Capture the cell that displays the provided text and extract its [x, y] central coordinate. 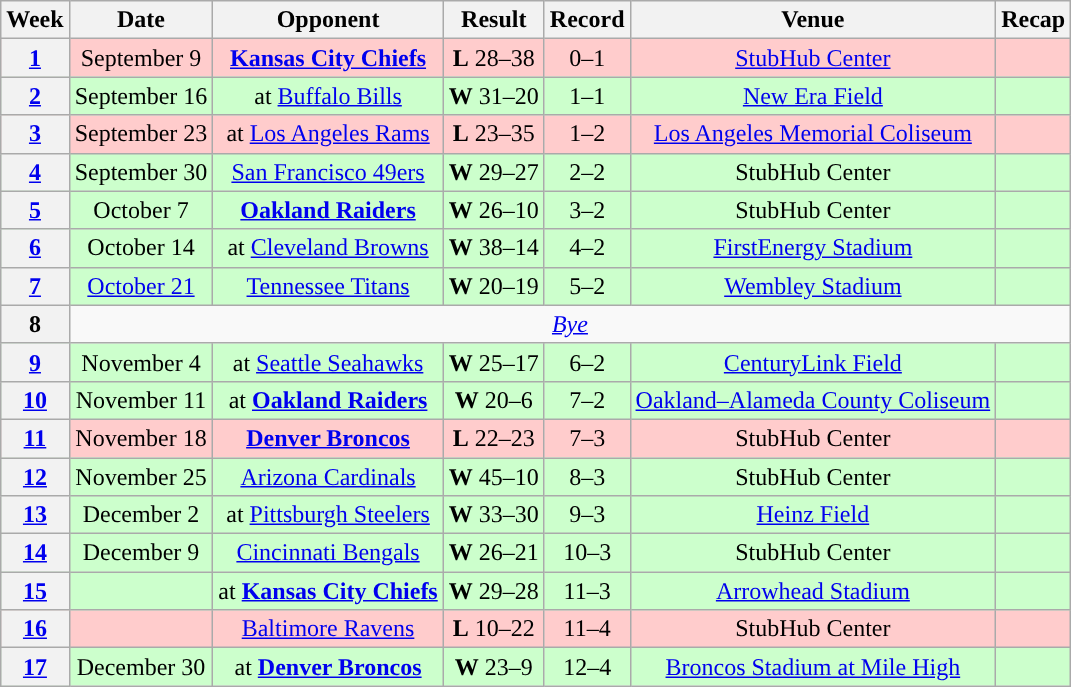
November 4 [141, 362]
Result [494, 20]
1 [35, 58]
Cincinnati Bengals [328, 553]
September 30 [141, 172]
W 25–17 [494, 362]
at Oakland Raiders [328, 400]
Kansas City Chiefs [328, 58]
3–2 [587, 210]
Week [35, 20]
December 30 [141, 667]
8–3 [587, 477]
11 [35, 438]
1–1 [587, 96]
11–4 [587, 629]
Recap [1034, 20]
September 16 [141, 96]
Los Angeles Memorial Coliseum [813, 134]
4 [35, 172]
L 28–38 [494, 58]
Venue [813, 20]
Arizona Cardinals [328, 477]
13 [35, 515]
Opponent [328, 20]
December 9 [141, 553]
W 26–21 [494, 553]
10 [35, 400]
W 20–19 [494, 286]
7–2 [587, 400]
10–3 [587, 553]
October 14 [141, 248]
9 [35, 362]
W 31–20 [494, 96]
Date [141, 20]
6–2 [587, 362]
at Buffalo Bills [328, 96]
W 20–6 [494, 400]
5–2 [587, 286]
16 [35, 629]
New Era Field [813, 96]
October 21 [141, 286]
October 7 [141, 210]
11–3 [587, 591]
2–2 [587, 172]
San Francisco 49ers [328, 172]
17 [35, 667]
W 29–28 [494, 591]
November 18 [141, 438]
December 2 [141, 515]
8 [35, 324]
Bye [570, 324]
L 23–35 [494, 134]
Heinz Field [813, 515]
Denver Broncos [328, 438]
Broncos Stadium at Mile High [813, 667]
14 [35, 553]
Baltimore Ravens [328, 629]
at Kansas City Chiefs [328, 591]
2 [35, 96]
7–3 [587, 438]
Wembley Stadium [813, 286]
9–3 [587, 515]
W 29–27 [494, 172]
W 23–9 [494, 667]
0–1 [587, 58]
at Seattle Seahawks [328, 362]
L 22–23 [494, 438]
at Cleveland Browns [328, 248]
September 23 [141, 134]
Tennessee Titans [328, 286]
Oakland Raiders [328, 210]
September 9 [141, 58]
5 [35, 210]
FirstEnergy Stadium [813, 248]
7 [35, 286]
W 45–10 [494, 477]
W 26–10 [494, 210]
November 25 [141, 477]
12 [35, 477]
3 [35, 134]
W 33–30 [494, 515]
15 [35, 591]
W 38–14 [494, 248]
November 11 [141, 400]
4–2 [587, 248]
1–2 [587, 134]
Arrowhead Stadium [813, 591]
at Los Angeles Rams [328, 134]
12–4 [587, 667]
CenturyLink Field [813, 362]
Record [587, 20]
at Denver Broncos [328, 667]
6 [35, 248]
Oakland–Alameda County Coliseum [813, 400]
at Pittsburgh Steelers [328, 515]
L 10–22 [494, 629]
